From the cell containing the given text, extract its center point as (x, y) coordinate. 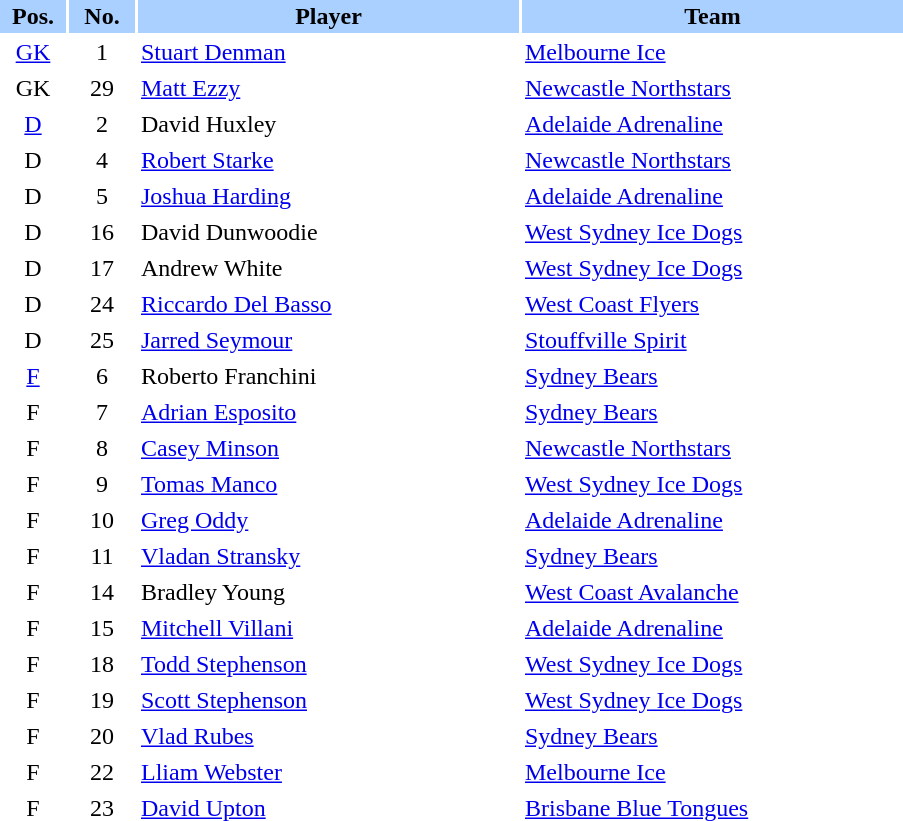
9 (102, 484)
Scott Stephenson (328, 700)
11 (102, 556)
20 (102, 736)
14 (102, 592)
15 (102, 628)
22 (102, 772)
7 (102, 412)
2 (102, 124)
25 (102, 340)
David Dunwoodie (328, 232)
Stuart Denman (328, 52)
West Coast Avalanche (712, 592)
Lliam Webster (328, 772)
Roberto Franchini (328, 376)
16 (102, 232)
18 (102, 664)
24 (102, 304)
Mitchell Villani (328, 628)
Riccardo Del Basso (328, 304)
10 (102, 520)
17 (102, 268)
West Coast Flyers (712, 304)
Bradley Young (328, 592)
Pos. (33, 16)
Stouffville Spirit (712, 340)
Vlad Rubes (328, 736)
29 (102, 88)
6 (102, 376)
Adrian Esposito (328, 412)
8 (102, 448)
Casey Minson (328, 448)
1 (102, 52)
Jarred Seymour (328, 340)
Tomas Manco (328, 484)
Joshua Harding (328, 196)
Andrew White (328, 268)
David Huxley (328, 124)
Todd Stephenson (328, 664)
19 (102, 700)
Vladan Stransky (328, 556)
Greg Oddy (328, 520)
No. (102, 16)
Matt Ezzy (328, 88)
Player (328, 16)
5 (102, 196)
Team (712, 16)
Robert Starke (328, 160)
4 (102, 160)
